Search for the cell housing the specified text and yield its (X, Y) center coordinate. 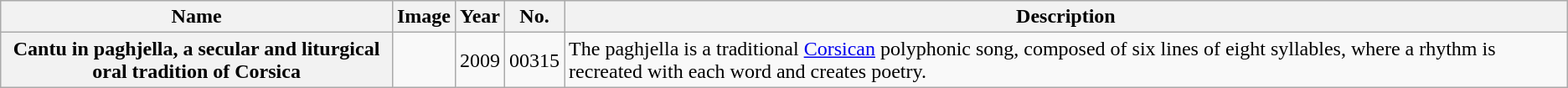
Year (479, 17)
No. (534, 17)
Image (424, 17)
Cantu in paghjella, a secular and liturgical oral tradition of Corsica (197, 60)
00315 (534, 60)
Description (1066, 17)
2009 (479, 60)
Name (197, 17)
